Find where the given text appears and provide that cell's center as (X, Y) coordinate. 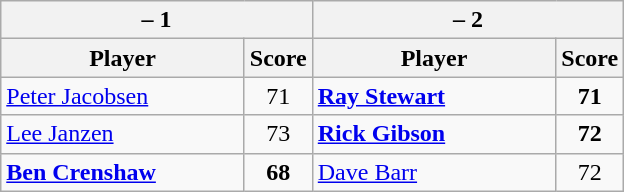
– 2 (468, 20)
Peter Jacobsen (123, 96)
Lee Janzen (123, 134)
68 (278, 172)
Dave Barr (434, 172)
Ray Stewart (434, 96)
Ben Crenshaw (123, 172)
– 1 (157, 20)
73 (278, 134)
Rick Gibson (434, 134)
